Provide the (x, y) coordinate of the cell's center where the given text is located.  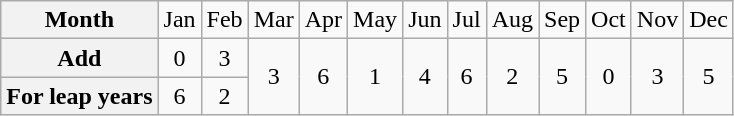
Add (80, 58)
Nov (657, 20)
May (376, 20)
Sep (562, 20)
Mar (274, 20)
Jun (425, 20)
Jan (180, 20)
Apr (323, 20)
Feb (224, 20)
4 (425, 77)
Oct (609, 20)
Dec (709, 20)
For leap years (80, 96)
Jul (466, 20)
1 (376, 77)
Aug (512, 20)
Month (80, 20)
